Detect which cell encompasses the target text, then output its [X, Y] center coordinate. 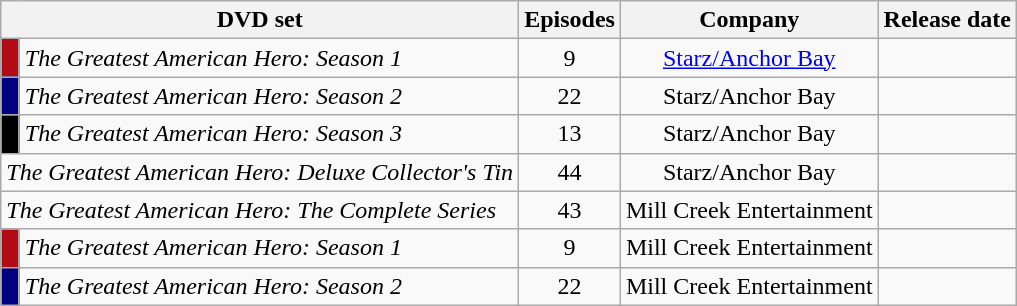
13 [570, 134]
Release date [947, 20]
Company [749, 20]
43 [570, 210]
44 [570, 172]
Episodes [570, 20]
DVD set [260, 20]
The Greatest American Hero: The Complete Series [260, 210]
The Greatest American Hero: Deluxe Collector's Tin [260, 172]
The Greatest American Hero: Season 3 [268, 134]
